Return the [x, y] coordinate for the center point of the cell that contains the specified text.  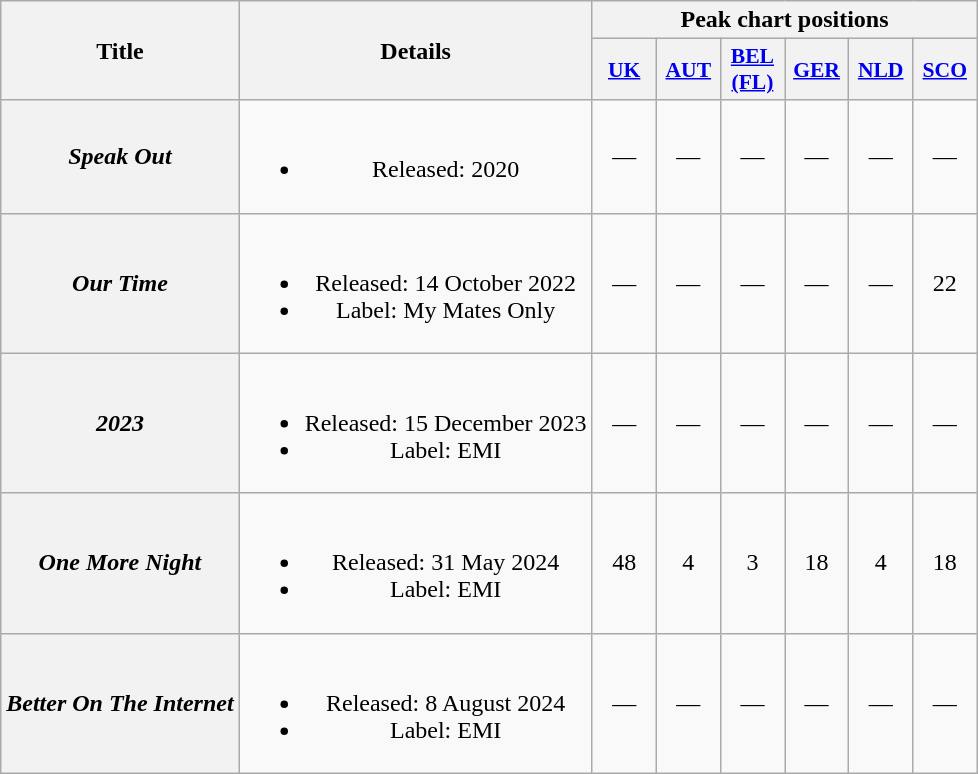
Better On The Internet [120, 703]
22 [945, 283]
NLD [881, 70]
48 [624, 563]
Peak chart positions [784, 20]
Released: 8 August 2024Label: EMI [416, 703]
Title [120, 50]
Released: 14 October 2022Label: My Mates Only [416, 283]
Released: 15 December 2023Label: EMI [416, 423]
GER [816, 70]
2023 [120, 423]
3 [752, 563]
Speak Out [120, 156]
Released: 31 May 2024Label: EMI [416, 563]
One More Night [120, 563]
BEL(FL) [752, 70]
Our Time [120, 283]
AUT [688, 70]
Released: 2020 [416, 156]
UK [624, 70]
SCO [945, 70]
Details [416, 50]
